From the cell containing the given text, extract its center point as (X, Y) coordinate. 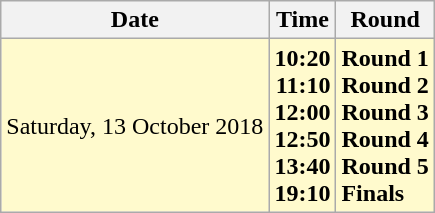
Saturday, 13 October 2018 (135, 126)
Round 1Round 2Round 3Round 4Round 5Finals (385, 126)
Time (302, 20)
10:2011:1012:0012:5013:4019:10 (302, 126)
Round (385, 20)
Date (135, 20)
